From the cell containing the given text, extract its center point as (X, Y) coordinate. 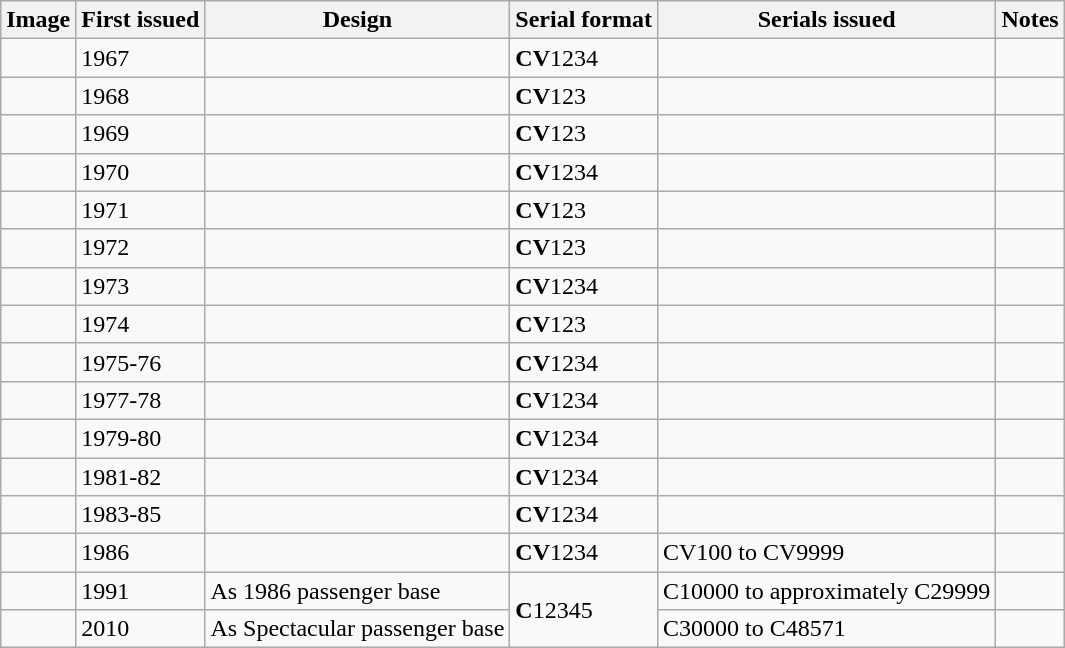
1979-80 (140, 438)
1968 (140, 96)
1981-82 (140, 477)
1972 (140, 248)
2010 (140, 629)
1983-85 (140, 515)
1971 (140, 210)
Image (38, 20)
1977-78 (140, 400)
Notes (1030, 20)
C10000 to approximately C29999 (826, 591)
1986 (140, 553)
CV100 to CV9999 (826, 553)
1974 (140, 324)
First issued (140, 20)
1969 (140, 134)
1970 (140, 172)
C30000 to C48571 (826, 629)
1967 (140, 58)
As Spectacular passenger base (358, 629)
Design (358, 20)
Serial format (584, 20)
1991 (140, 591)
1975-76 (140, 362)
C12345 (584, 610)
1973 (140, 286)
Serials issued (826, 20)
As 1986 passenger base (358, 591)
